Find where the given text appears and provide that cell's center as [x, y] coordinate. 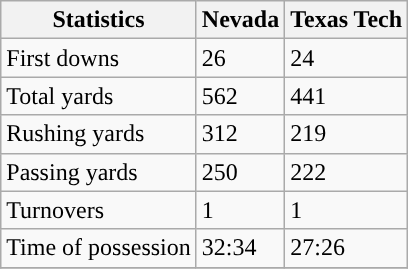
312 [240, 134]
Time of possession [99, 248]
24 [346, 58]
219 [346, 134]
Rushing yards [99, 134]
Nevada [240, 20]
Statistics [99, 20]
Passing yards [99, 172]
First downs [99, 58]
Total yards [99, 96]
222 [346, 172]
Texas Tech [346, 20]
250 [240, 172]
32:34 [240, 248]
26 [240, 58]
441 [346, 96]
Turnovers [99, 210]
562 [240, 96]
27:26 [346, 248]
